Determine the (X, Y) coordinate at the center of the cell enclosing the given text.  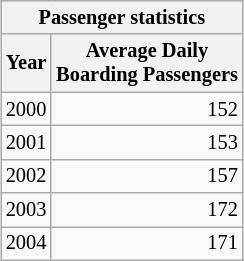
Passenger statistics (122, 17)
2003 (26, 210)
Average Daily Boarding Passengers (146, 63)
172 (146, 210)
2000 (26, 109)
2004 (26, 243)
2002 (26, 176)
157 (146, 176)
153 (146, 142)
171 (146, 243)
152 (146, 109)
Year (26, 63)
2001 (26, 142)
